Return (x, y) of the center of cell containing provided text 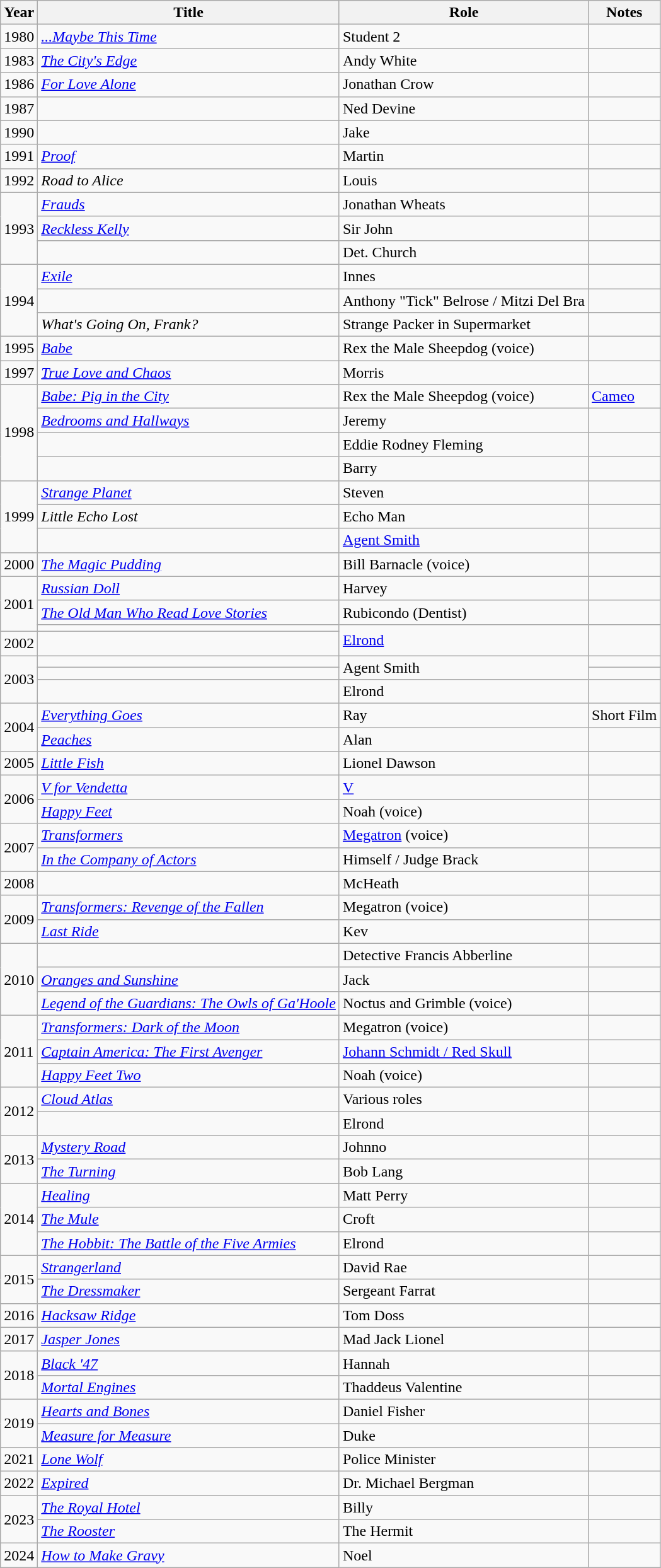
David Rae (464, 1267)
Echo Man (464, 516)
Mad Jack Lionel (464, 1339)
The Rooster (189, 1531)
Kev (464, 931)
The Turning (189, 1171)
True Love and Chaos (189, 373)
Bob Lang (464, 1171)
The Royal Hotel (189, 1507)
Measure for Measure (189, 1436)
2003 (19, 680)
Captain America: The First Avenger (189, 1051)
Jack (464, 979)
Student 2 (464, 37)
1998 (19, 433)
Alan (464, 740)
How to Make Gravy (189, 1555)
Tom Doss (464, 1315)
Legend of the Guardians: The Owls of Ga'Hoole (189, 1003)
Happy Feet (189, 811)
Russian Doll (189, 588)
2006 (19, 799)
2010 (19, 979)
2001 (19, 604)
V for Vendetta (189, 787)
2021 (19, 1460)
2000 (19, 564)
Transformers: Revenge of the Fallen (189, 907)
2024 (19, 1555)
Little Fish (189, 764)
Expired (189, 1484)
Martin (464, 156)
The Hobbit: The Battle of the Five Armies (189, 1243)
For Love Alone (189, 84)
Daniel Fisher (464, 1411)
Proof (189, 156)
2015 (19, 1279)
Bill Barnacle (voice) (464, 564)
2019 (19, 1423)
Strange Packer in Supermarket (464, 325)
1987 (19, 108)
2013 (19, 1159)
Mortal Engines (189, 1387)
Happy Feet Two (189, 1076)
Reckless Kelly (189, 228)
Lone Wolf (189, 1460)
Hacksaw Ridge (189, 1315)
Exile (189, 276)
2012 (19, 1112)
Morris (464, 373)
Lionel Dawson (464, 764)
Himself / Judge Brack (464, 859)
Black '47 (189, 1363)
Healing (189, 1195)
The Old Man Who Read Love Stories (189, 612)
2016 (19, 1315)
Innes (464, 276)
Jonathan Wheats (464, 204)
Johnno (464, 1147)
V (464, 787)
Frauds (189, 204)
Role (464, 13)
1993 (19, 228)
1980 (19, 37)
1994 (19, 300)
2005 (19, 764)
Bedrooms and Hallways (189, 421)
Hearts and Bones (189, 1411)
Road to Alice (189, 180)
2007 (19, 847)
Strange Planet (189, 492)
Sir John (464, 228)
Noctus and Grimble (voice) (464, 1003)
Cameo (624, 397)
Noel (464, 1555)
...Maybe This Time (189, 37)
2008 (19, 883)
Barry (464, 468)
Louis (464, 180)
Little Echo Lost (189, 516)
1986 (19, 84)
1992 (19, 180)
Jeremy (464, 421)
2011 (19, 1051)
Det. Church (464, 252)
The Mule (189, 1219)
2023 (19, 1519)
2017 (19, 1339)
Short Film (624, 716)
Ray (464, 716)
1991 (19, 156)
2004 (19, 728)
2022 (19, 1484)
Notes (624, 13)
Duke (464, 1436)
Eddie Rodney Fleming (464, 444)
1983 (19, 61)
The City's Edge (189, 61)
The Dressmaker (189, 1291)
Everything Goes (189, 716)
Transformers (189, 835)
1995 (19, 349)
Johann Schmidt / Red Skull (464, 1051)
Babe (189, 349)
Andy White (464, 61)
Anthony "Tick" Belrose / Mitzi Del Bra (464, 301)
Title (189, 13)
In the Company of Actors (189, 859)
1990 (19, 132)
Billy (464, 1507)
Peaches (189, 740)
Sergeant Farrat (464, 1291)
Steven (464, 492)
Jasper Jones (189, 1339)
1999 (19, 516)
Dr. Michael Bergman (464, 1484)
Jake (464, 132)
Year (19, 13)
Mystery Road (189, 1147)
Babe: Pig in the City (189, 397)
Oranges and Sunshine (189, 979)
Last Ride (189, 931)
Jonathan Crow (464, 84)
Cloud Atlas (189, 1100)
The Magic Pudding (189, 564)
2002 (19, 643)
The Hermit (464, 1531)
Ned Devine (464, 108)
1997 (19, 373)
What's Going On, Frank? (189, 325)
Police Minister (464, 1460)
Thaddeus Valentine (464, 1387)
Transformers: Dark of the Moon (189, 1027)
Croft (464, 1219)
Harvey (464, 588)
Matt Perry (464, 1195)
Detective Francis Abberline (464, 955)
Rubicondo (Dentist) (464, 612)
2014 (19, 1219)
Hannah (464, 1363)
2018 (19, 1375)
McHeath (464, 883)
Various roles (464, 1100)
Strangerland (189, 1267)
2009 (19, 919)
